Find where the given text appears and provide that cell's center as (X, Y) coordinate. 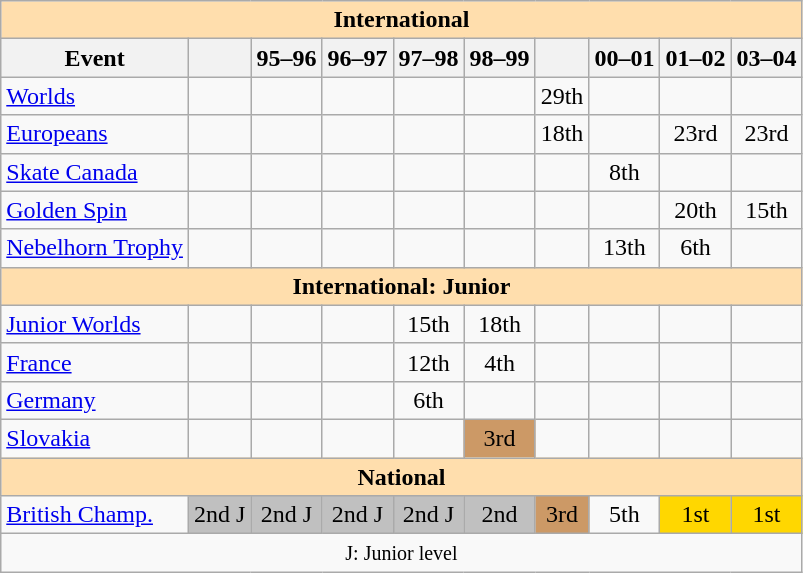
29th (562, 96)
British Champ. (95, 515)
J: Junior level (402, 553)
International: Junior (402, 286)
Slovakia (95, 438)
96–97 (358, 58)
International (402, 20)
2nd (500, 515)
97–98 (428, 58)
03–04 (766, 58)
National (402, 477)
Germany (95, 400)
95–96 (286, 58)
Nebelhorn Trophy (95, 248)
01–02 (696, 58)
France (95, 362)
20th (696, 210)
Event (95, 58)
00–01 (624, 58)
Skate Canada (95, 172)
12th (428, 362)
5th (624, 515)
Europeans (95, 134)
Worlds (95, 96)
98–99 (500, 58)
Junior Worlds (95, 324)
Golden Spin (95, 210)
13th (624, 248)
8th (624, 172)
4th (500, 362)
